For the text-containing cell, return its midpoint in (X, Y) coordinate format. 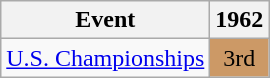
1962 (240, 20)
3rd (240, 58)
Event (106, 20)
U.S. Championships (106, 58)
